Detect which cell encompasses the target text, then output its (x, y) center coordinate. 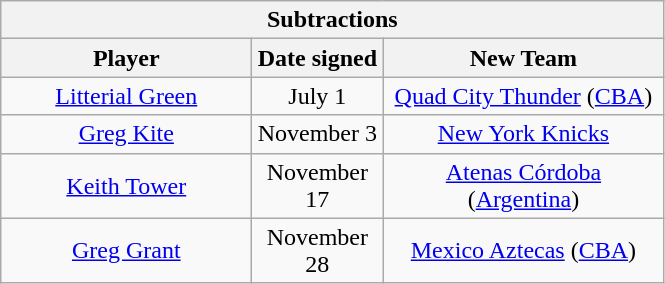
New Team (524, 58)
Greg Grant (126, 250)
Keith Tower (126, 186)
Subtractions (332, 20)
November 17 (318, 186)
Player (126, 58)
Atenas Córdoba (Argentina) (524, 186)
Date signed (318, 58)
November 28 (318, 250)
Quad City Thunder (CBA) (524, 96)
New York Knicks (524, 134)
July 1 (318, 96)
Mexico Aztecas (CBA) (524, 250)
Litterial Green (126, 96)
Greg Kite (126, 134)
November 3 (318, 134)
